Return [X, Y] of the center of cell containing provided text 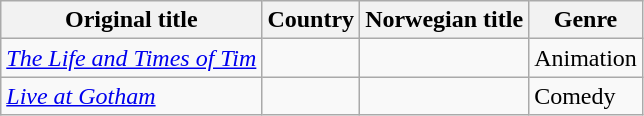
The Life and Times of Tim [132, 58]
Comedy [586, 96]
Live at Gotham [132, 96]
Genre [586, 20]
Animation [586, 58]
Original title [132, 20]
Country [311, 20]
Norwegian title [444, 20]
